Return [X, Y] of the center of cell containing provided text 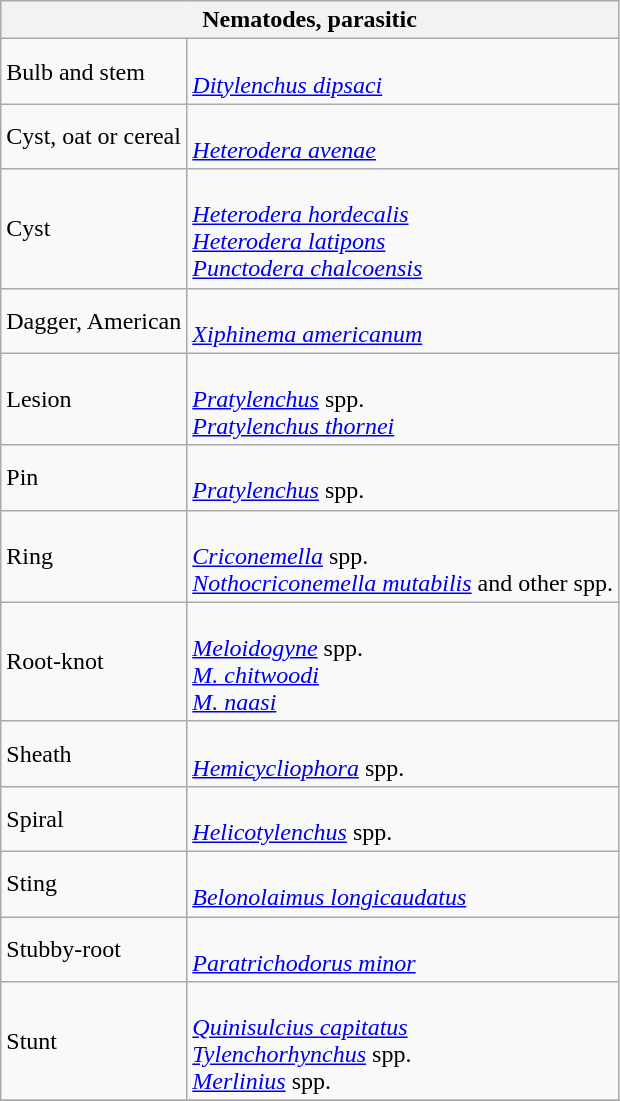
Hemicycliophora spp. [403, 754]
Spiral [94, 818]
Belonolaimus longicaudatus [403, 884]
Sting [94, 884]
Paratrichodorus minor [403, 948]
Lesion [94, 399]
Criconemella spp. Nothocriconemella mutabilis and other spp. [403, 556]
Dagger, American [94, 320]
Cyst [94, 228]
Heterodera avenae [403, 136]
Xiphinema americanum [403, 320]
Pin [94, 478]
Heterodera hordecalis Heterodera latipons Punctodera chalcoensis [403, 228]
Cyst, oat or cereal [94, 136]
Root-knot [94, 662]
Quinisulcius capitatus Tylenchorhynchus spp. Merlinius spp. [403, 1042]
Sheath [94, 754]
Meloidogyne spp. M. chitwoodi M. naasi [403, 662]
Stubby-root [94, 948]
Ring [94, 556]
Helicotylenchus spp. [403, 818]
Pratylenchus spp. Pratylenchus thornei [403, 399]
Nematodes, parasitic [310, 20]
Stunt [94, 1042]
Ditylenchus dipsaci [403, 72]
Pratylenchus spp. [403, 478]
Bulb and stem [94, 72]
